Locate the cell with the specified text and output its [x, y] center coordinate. 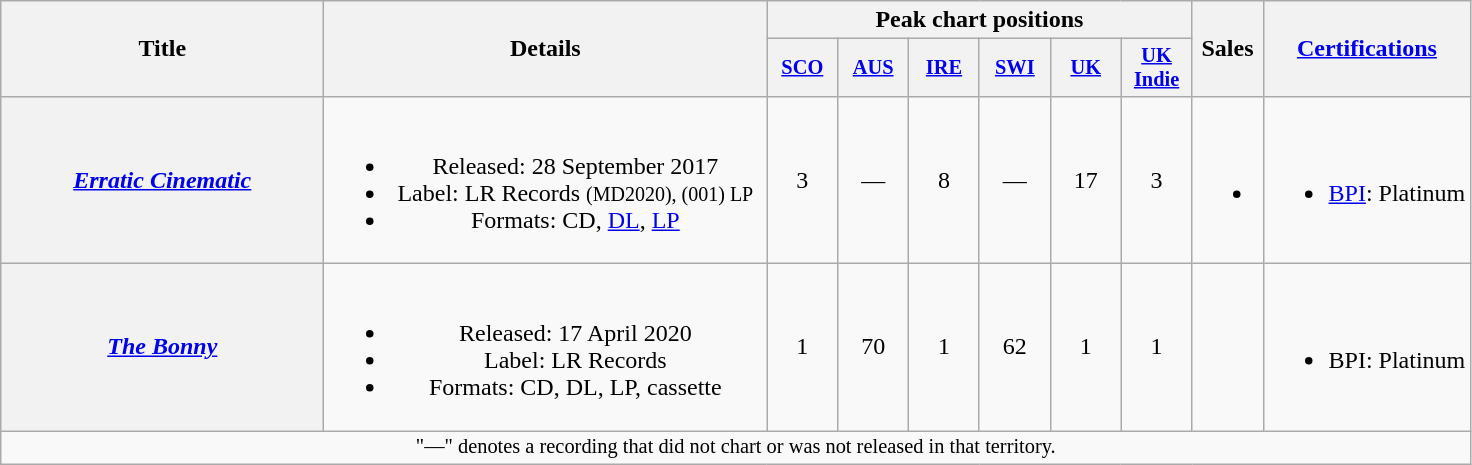
17 [1086, 180]
"—" denotes a recording that did not chart or was not released in that territory. [736, 448]
IRE [944, 68]
SCO [802, 68]
AUS [874, 68]
Erratic Cinematic [162, 180]
Title [162, 49]
8 [944, 180]
Released: 17 April 2020Label: LR RecordsFormats: CD, DL, LP, cassette [546, 348]
UKIndie [1156, 68]
The Bonny [162, 348]
SWI [1014, 68]
UK [1086, 68]
Sales [1228, 49]
70 [874, 348]
Certifications [1367, 49]
Details [546, 49]
Peak chart positions [980, 20]
62 [1014, 348]
Released: 28 September 2017Label: LR Records (MD2020), (001) LPFormats: CD, DL, LP [546, 180]
